For the text-containing cell, return its midpoint in [X, Y] coordinate format. 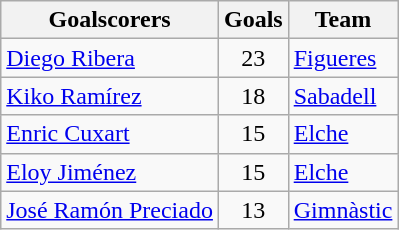
13 [253, 210]
Kiko Ramírez [110, 96]
Enric Cuxart [110, 134]
23 [253, 58]
Gimnàstic [343, 210]
Figueres [343, 58]
18 [253, 96]
José Ramón Preciado [110, 210]
Sabadell [343, 96]
Goals [253, 20]
Team [343, 20]
Eloy Jiménez [110, 172]
Goalscorers [110, 20]
Diego Ribera [110, 58]
